Locate the cell with the specified text and output its [X, Y] center coordinate. 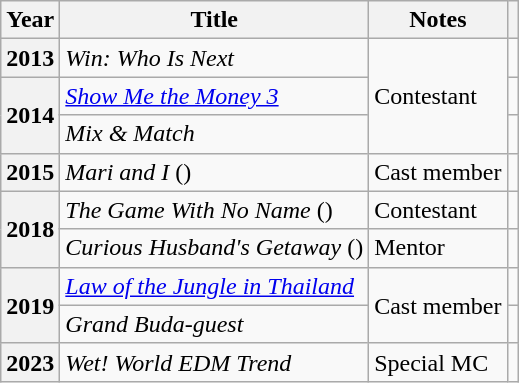
Wet! World EDM Trend [214, 362]
Grand Buda-guest [214, 324]
2013 [30, 58]
Mentor [438, 248]
Title [214, 20]
Mix & Match [214, 134]
2015 [30, 172]
2019 [30, 305]
Win: Who Is Next [214, 58]
Law of the Jungle in Thailand [214, 286]
The Game With No Name () [214, 210]
2018 [30, 229]
Show Me the Money 3 [214, 96]
Special MC [438, 362]
Curious Husband's Getaway () [214, 248]
Notes [438, 20]
Mari and I () [214, 172]
2023 [30, 362]
2014 [30, 115]
Year [30, 20]
